Find where the given text appears and provide that cell's center as (X, Y) coordinate. 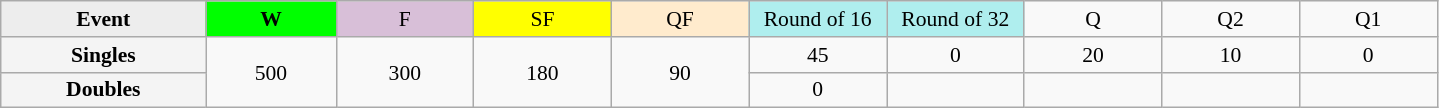
500 (271, 72)
Round of 16 (818, 19)
W (271, 19)
Round of 32 (955, 19)
QF (680, 19)
Q2 (1231, 19)
90 (680, 72)
20 (1093, 55)
SF (543, 19)
F (405, 19)
300 (405, 72)
Event (104, 19)
Singles (104, 55)
180 (543, 72)
Q1 (1368, 19)
10 (1231, 55)
45 (818, 55)
Q (1093, 19)
Doubles (104, 90)
